From the cell containing the given text, extract its center point as (x, y) coordinate. 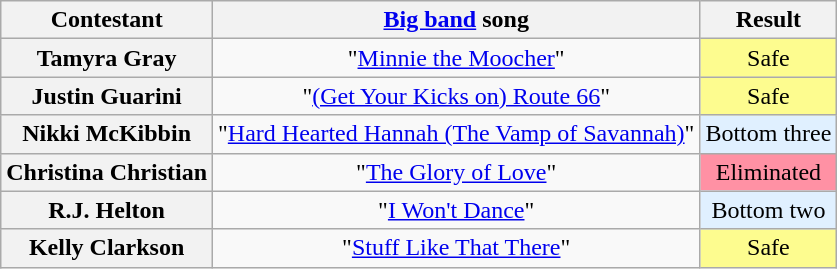
"Stuff Like That There" (456, 248)
"(Get Your Kicks on) Route 66" (456, 96)
"I Won't Dance" (456, 210)
Big band song (456, 20)
Bottom three (768, 134)
Nikki McKibbin (107, 134)
Christina Christian (107, 172)
Contestant (107, 20)
Eliminated (768, 172)
"The Glory of Love" (456, 172)
Kelly Clarkson (107, 248)
Result (768, 20)
R.J. Helton (107, 210)
Justin Guarini (107, 96)
Tamyra Gray (107, 58)
"Minnie the Moocher" (456, 58)
"Hard Hearted Hannah (The Vamp of Savannah)" (456, 134)
Bottom two (768, 210)
